Provide the [X, Y] coordinate of the cell's center where the given text is located.  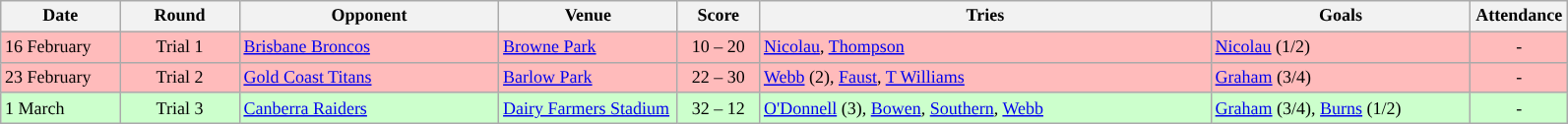
Attendance [1520, 16]
22 – 30 [719, 77]
Trial 2 [179, 77]
Trial 3 [179, 108]
Opponent [369, 16]
Tries [986, 16]
Browne Park [589, 47]
Trial 1 [179, 47]
16 February [61, 47]
Round [179, 16]
Gold Coast Titans [369, 77]
23 February [61, 77]
Dairy Farmers Stadium [589, 108]
Goals [1341, 16]
Webb (2), Faust, T Williams [986, 77]
1 March [61, 108]
Venue [589, 16]
Nicolau (1/2) [1341, 47]
10 – 20 [719, 47]
Graham (3/4) [1341, 77]
Date [61, 16]
Brisbane Broncos [369, 47]
Graham (3/4), Burns (1/2) [1341, 108]
Nicolau, Thompson [986, 47]
32 – 12 [719, 108]
Barlow Park [589, 77]
Score [719, 16]
Canberra Raiders [369, 108]
O'Donnell (3), Bowen, Southern, Webb [986, 108]
